Search for the cell housing the specified text and yield its (x, y) center coordinate. 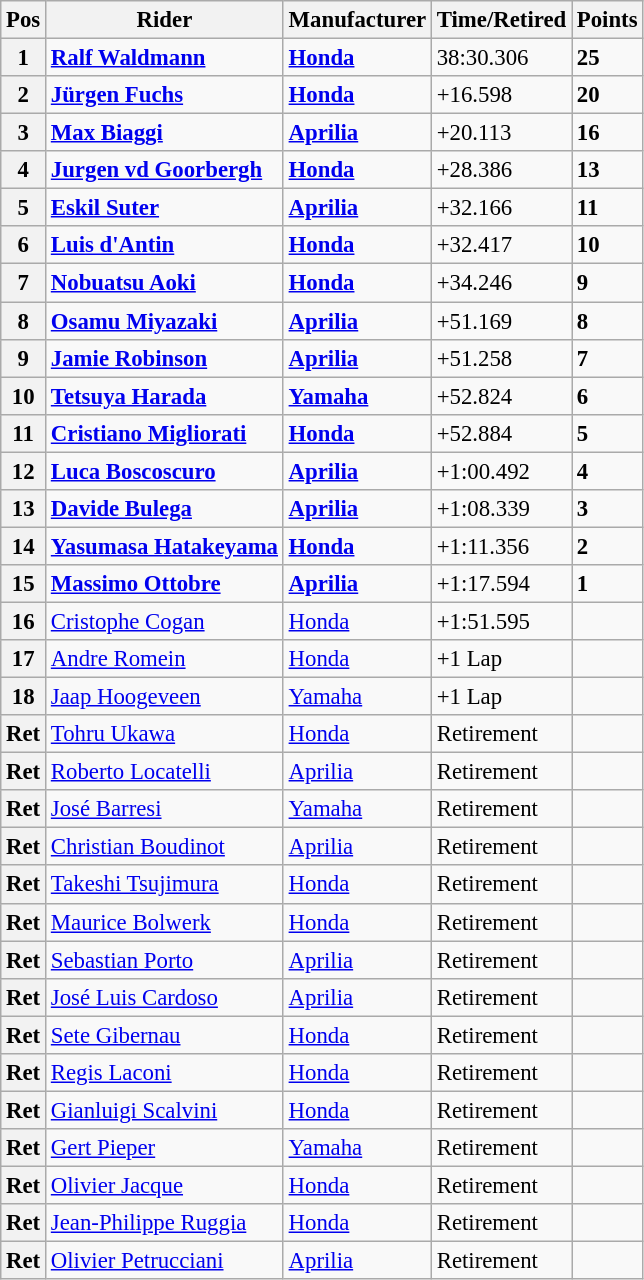
+16.598 (501, 95)
Takeshi Tsujimura (165, 885)
12 (24, 471)
+51.169 (501, 321)
Osamu Miyazaki (165, 321)
Olivier Petrucciani (165, 1261)
Cristophe Cogan (165, 621)
+51.258 (501, 358)
Davide Bulega (165, 509)
Max Biaggi (165, 133)
Jamie Robinson (165, 358)
+32.417 (501, 245)
Tetsuya Harada (165, 396)
+34.246 (501, 283)
Gert Pieper (165, 1148)
Jurgen vd Goorbergh (165, 170)
+1:00.492 (501, 471)
Yasumasa Hatakeyama (165, 546)
Sebastian Porto (165, 960)
Ralf Waldmann (165, 58)
Nobuatsu Aoki (165, 283)
14 (24, 546)
Rider (165, 20)
Andre Romein (165, 659)
+20.113 (501, 133)
Jaap Hoogeveen (165, 697)
Time/Retired (501, 20)
Roberto Locatelli (165, 772)
25 (608, 58)
+32.166 (501, 208)
17 (24, 659)
20 (608, 95)
Pos (24, 20)
Points (608, 20)
Luis d'Antin (165, 245)
38:30.306 (501, 58)
+52.824 (501, 396)
+28.386 (501, 170)
Luca Boscoscuro (165, 471)
Christian Boudinot (165, 847)
Sete Gibernau (165, 1035)
15 (24, 584)
Maurice Bolwerk (165, 922)
José Luis Cardoso (165, 997)
Cristiano Migliorati (165, 433)
Gianluigi Scalvini (165, 1110)
+1:11.356 (501, 546)
+1:08.339 (501, 509)
Regis Laconi (165, 1073)
Jürgen Fuchs (165, 95)
Eskil Suter (165, 208)
+1:51.595 (501, 621)
Massimo Ottobre (165, 584)
Olivier Jacque (165, 1185)
+52.884 (501, 433)
Tohru Ukawa (165, 734)
Manufacturer (357, 20)
+1:17.594 (501, 584)
José Barresi (165, 809)
18 (24, 697)
Jean-Philippe Ruggia (165, 1223)
